Return the [x, y] coordinate for the center point of the cell that contains the specified text.  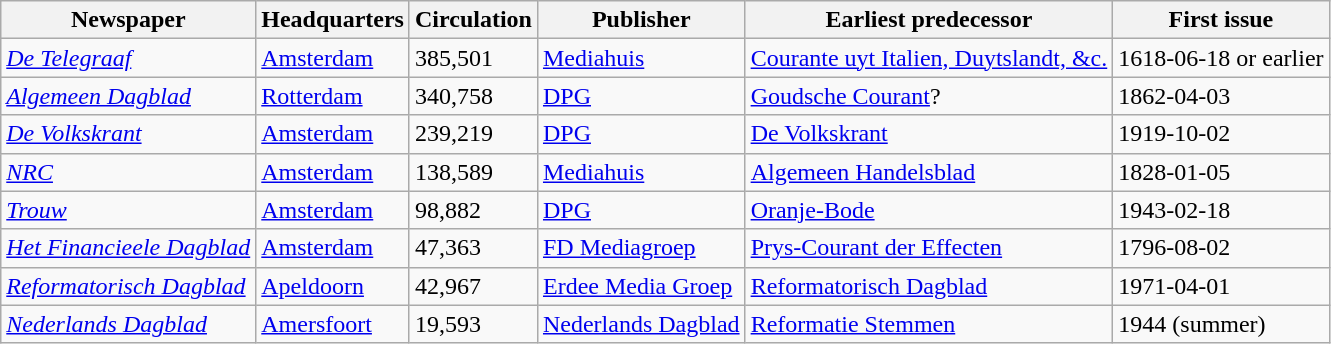
1944 (summer) [1221, 324]
239,219 [473, 134]
De Telegraaf [128, 58]
19,593 [473, 324]
42,967 [473, 286]
Newspaper [128, 20]
Erdee Media Groep [641, 286]
1618-06-18 or earlier [1221, 58]
Amersfoort [333, 324]
Apeldoorn [333, 286]
Headquarters [333, 20]
Earliest predecessor [929, 20]
1828‑01‑05 [1221, 172]
Courante uyt Italien, Duytslandt, &c. [929, 58]
1796-08-02 [1221, 248]
Prys-Courant der Effecten [929, 248]
Goudsche Courant? [929, 96]
Oranje-Bode [929, 210]
Trouw [128, 210]
47,363 [473, 248]
1862-04-03 [1221, 96]
First issue [1221, 20]
FD Mediagroep [641, 248]
Het Financieele Dagblad [128, 248]
NRC [128, 172]
385,501 [473, 58]
Algemeen Handelsblad [929, 172]
Rotterdam [333, 96]
1919-10-02 [1221, 134]
Algemeen Dagblad [128, 96]
340,758 [473, 96]
138,589 [473, 172]
Publisher [641, 20]
1971-04-01 [1221, 286]
1943-02-18 [1221, 210]
Circulation [473, 20]
98,882 [473, 210]
Reformatie Stemmen [929, 324]
